Pinpoint the cell where the given text exists, returning its [X, Y] midpoint coordinate. 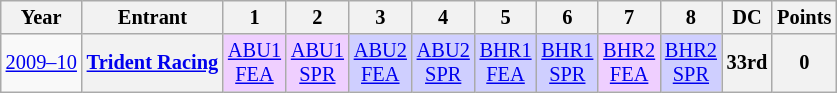
ABU1SPR [318, 63]
DC [747, 17]
7 [629, 17]
BHR2FEA [629, 63]
2 [318, 17]
3 [380, 17]
5 [506, 17]
2009–10 [42, 63]
BHR1SPR [567, 63]
Trident Racing [152, 63]
1 [254, 17]
ABU2SPR [444, 63]
6 [567, 17]
Entrant [152, 17]
33rd [747, 63]
ABU2FEA [380, 63]
Points [804, 17]
BHR2SPR [691, 63]
0 [804, 63]
4 [444, 17]
BHR1FEA [506, 63]
Year [42, 17]
ABU1FEA [254, 63]
8 [691, 17]
